Search for the cell housing the specified text and yield its (X, Y) center coordinate. 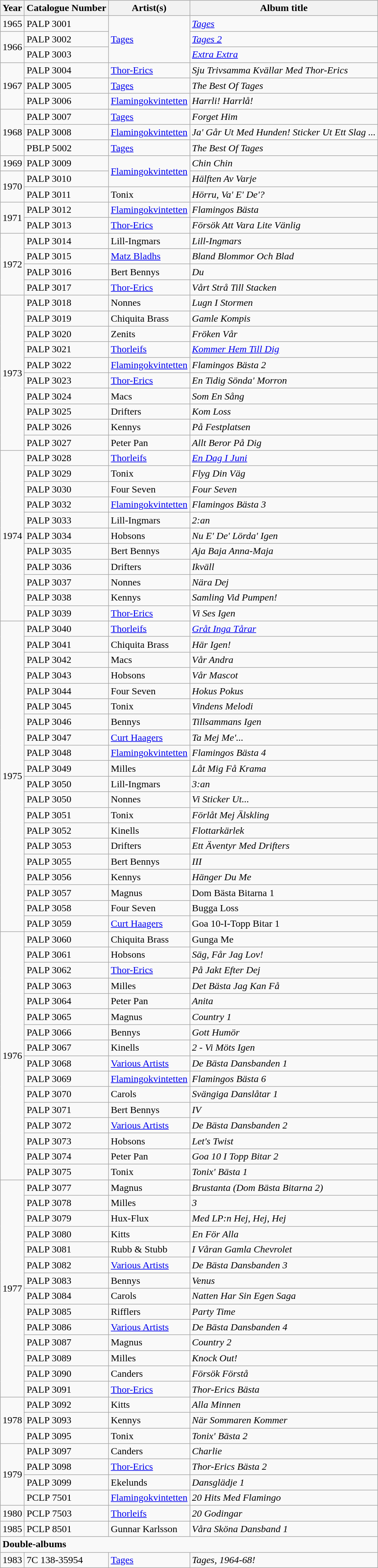
PALP 3043 (66, 675)
PALP 3061 (66, 955)
PALP 3078 (66, 1203)
PALP 3028 (66, 458)
PALP 3046 (66, 722)
PALP 3049 (66, 769)
PALP 3059 (66, 923)
PALP 3082 (66, 1265)
Harrli! Harrlå! (284, 101)
PALP 3019 (66, 318)
Tonix' Bästa 1 (284, 1172)
Fröken Vår (284, 334)
PALP 3012 (66, 210)
Samling Vid Pumpen! (284, 598)
Knock Out! (284, 1358)
PALP 3030 (66, 489)
PALP 3013 (66, 225)
3 (284, 1203)
PALP 3044 (66, 691)
PALP 3097 (66, 1451)
PALP 3010 (66, 179)
Dansglädje 1 (284, 1482)
1977 (12, 1288)
Flamingos Bästa 6 (284, 1079)
PALP 3008 (66, 132)
Vi Ses Igen (284, 613)
PALP 3018 (66, 303)
De Bästa Dansbanden 1 (284, 1063)
Flamingos Bästa 4 (284, 753)
PALP 3041 (66, 644)
III (284, 861)
1976 (12, 1055)
PALP 3091 (66, 1389)
Hokus Pokus (284, 691)
PALP 3062 (66, 970)
1980 (12, 1513)
1978 (12, 1420)
PALP 3002 (66, 39)
PALP 3077 (66, 1188)
Alla Minnen (284, 1405)
Bland Blommor Och Blad (284, 256)
PALP 3009 (66, 163)
PALP 3024 (66, 396)
Anita (284, 1001)
1971 (12, 218)
PALP 3063 (66, 986)
PALP 3095 (66, 1435)
Som En Sång (284, 396)
Natten Har Sin Egen Saga (284, 1296)
Här Igen! (284, 644)
PALP 3070 (66, 1094)
En Tidig Sönda' Morron (284, 380)
De Bästa Dansbanden 3 (284, 1265)
PALP 3033 (66, 520)
PALP 3004 (66, 70)
PALP 3084 (66, 1296)
PALP 3099 (66, 1482)
Hörru, Va' E' De'? (284, 194)
Tages, 1964-68! (284, 1560)
Thor-Erics Bästa 2 (284, 1467)
Försök Förstå (284, 1374)
PALP 3085 (66, 1312)
Nära Dej (284, 582)
PALP 3007 (66, 117)
PALP 3038 (66, 598)
Let's Twist (284, 1141)
20 Hits Med Flamingo (284, 1498)
PALP 3060 (66, 939)
PALP 3015 (66, 256)
Försök Att Vara Lite Vänlig (284, 225)
PALP 3017 (66, 287)
Album title (284, 8)
Förlåt Mej Älskling (284, 815)
PALP 3075 (66, 1172)
PALP 3006 (66, 101)
På Festplatsen (284, 427)
1969 (12, 163)
Flamingos Bästa 3 (284, 505)
7C 138-35954 (66, 1560)
PCLP 7501 (66, 1498)
Gunga Me (284, 939)
Flamingos Bästa (284, 210)
PALP 3086 (66, 1327)
Ja' Går Ut Med Hunden! Sticker Ut Ett Slag ... (284, 132)
PALP 3092 (66, 1405)
Dom Bästa Bitarna 1 (284, 892)
PALP 3035 (66, 551)
De Bästa Dansbanden 4 (284, 1327)
En För Alla (284, 1234)
PALP 3081 (66, 1250)
Svängiga Danslåtar 1 (284, 1094)
Lugn I Stormen (284, 303)
PALP 3020 (66, 334)
Allt Beror På Dig (284, 442)
Hänger Du Me (284, 877)
PALP 3042 (66, 660)
PALP 3066 (66, 1032)
2:an (284, 520)
PALP 3073 (66, 1141)
PALP 3045 (66, 707)
PALP 3011 (66, 194)
PALP 3005 (66, 86)
Tillsammans Igen (284, 722)
Venus (284, 1281)
Aja Baja Anna-Maja (284, 551)
PALP 3040 (66, 629)
2 - Vi Möts Igen (284, 1048)
Det Bästa Jag Kan Få (284, 986)
Zenits (149, 334)
Hälften Av Varje (284, 179)
PALP 3003 (66, 55)
20 Godingar (284, 1513)
PALP 3089 (66, 1358)
PALP 3080 (66, 1234)
PALP 3014 (66, 241)
PALP 3048 (66, 753)
PALP 3021 (66, 349)
Year (12, 8)
Matz Bladhs (149, 256)
Artist(s) (149, 8)
1983 (12, 1560)
PBLP 5002 (66, 148)
PCLP 8501 (66, 1529)
1972 (12, 264)
Charlie (284, 1451)
PALP 3074 (66, 1156)
1970 (12, 186)
3:an (284, 784)
PALP 3036 (66, 567)
PALP 3068 (66, 1063)
PCLP 7503 (66, 1513)
Säg, Får Jag Lov! (284, 955)
Låt Mig Få Krama (284, 769)
Kom Loss (284, 411)
PALP 3027 (66, 442)
Vår Mascot (284, 675)
PALP 3055 (66, 861)
Våra Sköna Dansband 1 (284, 1529)
PALP 3052 (66, 830)
Extra Extra (284, 55)
Tonix' Bästa 2 (284, 1435)
PALP 3039 (66, 613)
PALP 3016 (66, 272)
PALP 3067 (66, 1048)
1979 (12, 1475)
Catalogue Number (66, 8)
Party Time (284, 1312)
Du (284, 272)
1965 (12, 24)
PALP 3047 (66, 738)
Goa 10 I Topp Bitar 2 (284, 1156)
Tages 2 (284, 39)
Vi Sticker Ut... (284, 799)
PALP 3065 (66, 1017)
PALP 3098 (66, 1467)
Vårt Strå Till Stacken (284, 287)
Gråt Inga Tårar (284, 629)
PALP 3083 (66, 1281)
Hux-Flux (149, 1219)
Gamle Kompis (284, 318)
Double-albums (189, 1544)
1966 (12, 47)
PALP 3023 (66, 380)
PALP 3093 (66, 1420)
PALP 3069 (66, 1079)
I Våran Gamla Chevrolet (284, 1250)
PALP 3072 (66, 1125)
När Sommaren Kommer (284, 1420)
IV (284, 1110)
1975 (12, 776)
Bugga Loss (284, 908)
PALP 3029 (66, 474)
Gunnar Karlsson (149, 1529)
PALP 3064 (66, 1001)
PALP 3071 (66, 1110)
PALP 3058 (66, 908)
Chin Chin (284, 163)
Gott Humör (284, 1032)
Goa 10-I-Topp Bitar 1 (284, 923)
1985 (12, 1529)
PALP 3037 (66, 582)
PALP 3087 (66, 1343)
PALP 3026 (66, 427)
PALP 3079 (66, 1219)
PALP 3034 (66, 536)
Kommer Hem Till Dig (284, 349)
Ekelunds (149, 1482)
PALP 3057 (66, 892)
Country 1 (284, 1017)
PALP 3090 (66, 1374)
Country 2 (284, 1343)
Forget Him (284, 117)
Vindens Melodi (284, 707)
PALP 3001 (66, 24)
1968 (12, 132)
Vår Andra (284, 660)
Nu E' De' Lörda' Igen (284, 536)
Flamingos Bästa 2 (284, 365)
Rubb & Stubb (149, 1250)
Sju Trivsamma Kvällar Med Thor-Erics (284, 70)
Ett Äventyr Med Drifters (284, 846)
PALP 3032 (66, 505)
PALP 3025 (66, 411)
En Dag I Juni (284, 458)
Brustanta (Dom Bästa Bitarna 2) (284, 1188)
Flyg Din Väg (284, 474)
PALP 3022 (66, 365)
1974 (12, 536)
1967 (12, 86)
Rifflers (149, 1312)
PALP 3053 (66, 846)
Thor-Erics Bästa (284, 1389)
Flottarkärlek (284, 830)
De Bästa Dansbanden 2 (284, 1125)
Med LP:n Hej, Hej, Hej (284, 1219)
Ta Mej Me'... (284, 738)
PALP 3056 (66, 877)
Ikväll (284, 567)
1973 (12, 373)
På Jakt Efter Dej (284, 970)
PALP 3051 (66, 815)
